Search for the cell housing the specified text and yield its (X, Y) center coordinate. 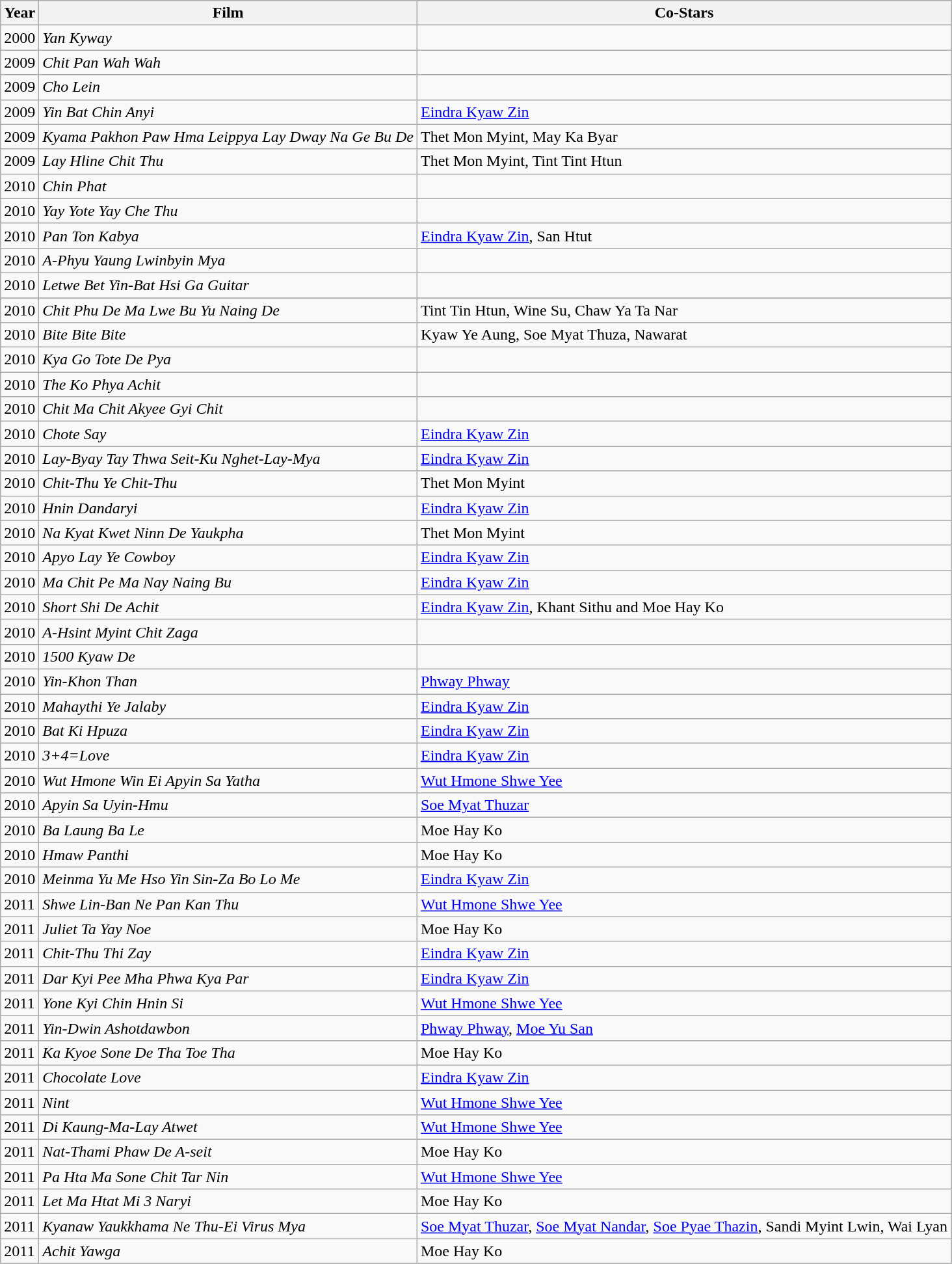
Achit Yawga (228, 1251)
Meinma Yu Me Hso Yin Sin-Za Bo Lo Me (228, 880)
Soe Myat Thuzar, Soe Myat Nandar, Soe Pyae Thazin, Sandi Myint Lwin, Wai Lyan (684, 1226)
Phway Phway (684, 681)
Ba Laung Ba Le (228, 830)
Kya Go Tote De Pya (228, 360)
Dar Kyi Pee Mha Phwa Kya Par (228, 978)
Chit Phu De Ma Lwe Bu Yu Naing De (228, 310)
Pa Hta Ma Sone Chit Tar Nin (228, 1177)
Letwe Bet Yin-Bat Hsi Ga Guitar (228, 285)
Nat-Thami Phaw De A-seit (228, 1152)
Phway Phway, Moe Yu San (684, 1028)
Yan Kyway (228, 38)
Bite Bite Bite (228, 335)
Year (20, 13)
Chit-Thu Thi Zay (228, 954)
Chocolate Love (228, 1077)
Yin-Khon Than (228, 681)
The Ko Phya Achit (228, 384)
Film (228, 13)
Chit-Thu Ye Chit-Thu (228, 483)
3+4=Love (228, 756)
Hnin Dandaryi (228, 508)
Kyaw Ye Aung, Soe Myat Thuza, Nawarat (684, 335)
Wut Hmone Win Ei Apyin Sa Yatha (228, 781)
1500 Kyaw De (228, 656)
Na Kyat Kwet Ninn De Yaukpha (228, 533)
Soe Myat Thuzar (684, 805)
Let Ma Htat Mi 3 Naryi (228, 1202)
Nint (228, 1103)
Yone Kyi Chin Hnin Si (228, 1003)
Pan Ton Kabya (228, 235)
Juliet Ta Yay Noe (228, 929)
Thet Mon Myint, May Ka Byar (684, 137)
A-Phyu Yaung Lwinbyin Mya (228, 260)
Thet Mon Myint, Tint Tint Htun (684, 161)
Apyin Sa Uyin-Hmu (228, 805)
Ma Chit Pe Ma Nay Naing Bu (228, 582)
Lay Hline Chit Thu (228, 161)
2000 (20, 38)
Di Kaung-Ma-Lay Atwet (228, 1127)
Tint Tin Htun, Wine Su, Chaw Ya Ta Nar (684, 310)
Lay-Byay Tay Thwa Seit-Ku Nghet-Lay-Mya (228, 459)
Chit Pan Wah Wah (228, 62)
Bat Ki Hpuza (228, 731)
Chote Say (228, 434)
Chit Ma Chit Akyee Gyi Chit (228, 409)
Cho Lein (228, 87)
Kyanaw Yaukkhama Ne Thu-Ei Virus Mya (228, 1226)
Chin Phat (228, 186)
Eindra Kyaw Zin, Khant Sithu and Moe Hay Ko (684, 607)
Ka Kyoe Sone De Tha Toe Tha (228, 1053)
Short Shi De Achit (228, 607)
A-Hsint Myint Chit Zaga (228, 632)
Hmaw Panthi (228, 855)
Mahaythi Ye Jalaby (228, 706)
Yay Yote Yay Che Thu (228, 211)
Yin-Dwin Ashotdawbon (228, 1028)
Apyo Lay Ye Cowboy (228, 558)
Kyama Pakhon Paw Hma Leippya Lay Dway Na Ge Bu De (228, 137)
Co-Stars (684, 13)
Shwe Lin-Ban Ne Pan Kan Thu (228, 904)
Yin Bat Chin Anyi (228, 112)
Eindra Kyaw Zin, San Htut (684, 235)
